Scan for the cell matching the given text and deliver its (X, Y) coordinate at center. 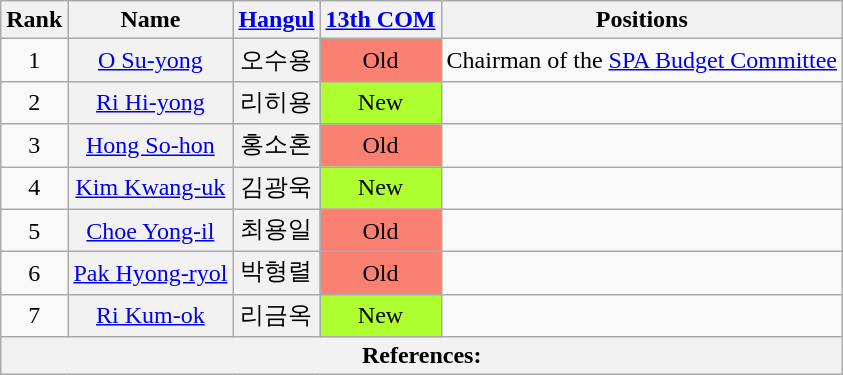
1 (34, 60)
리금옥 (276, 316)
홍소혼 (276, 146)
13th COM (380, 20)
4 (34, 188)
2 (34, 102)
5 (34, 230)
Choe Yong-il (150, 230)
O Su-yong (150, 60)
김광욱 (276, 188)
6 (34, 274)
박형렬 (276, 274)
Hangul (276, 20)
3 (34, 146)
Pak Hyong-ryol (150, 274)
Ri Kum-ok (150, 316)
Chairman of the SPA Budget Committee (642, 60)
Hong So-hon (150, 146)
References: (422, 356)
Kim Kwang-uk (150, 188)
리히용 (276, 102)
7 (34, 316)
최용일 (276, 230)
Rank (34, 20)
Name (150, 20)
오수용 (276, 60)
Positions (642, 20)
Ri Hi-yong (150, 102)
